Find where the given text appears and provide that cell's center as [x, y] coordinate. 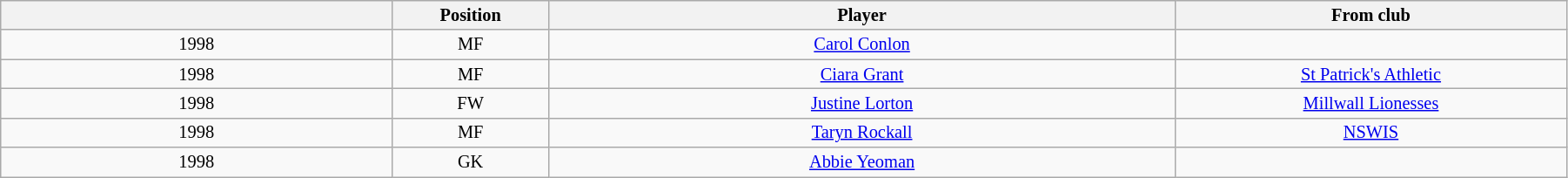
From club [1371, 15]
Abbie Yeoman [862, 162]
NSWIS [1371, 133]
Carol Conlon [862, 44]
St Patrick's Athletic [1371, 74]
Ciara Grant [862, 74]
Player [862, 15]
Position [471, 15]
GK [471, 162]
FW [471, 103]
Millwall Lionesses [1371, 103]
Justine Lorton [862, 103]
Taryn Rockall [862, 133]
